Scan for the cell matching the given text and deliver its (x, y) coordinate at center. 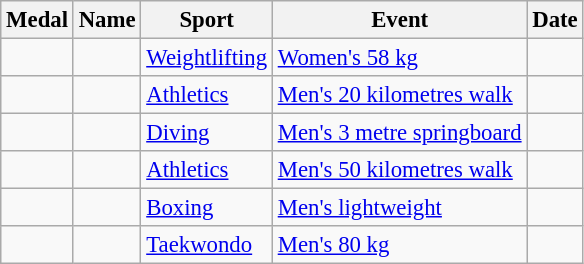
Men's 20 kilometres walk (399, 95)
Boxing (207, 208)
Men's lightweight (399, 208)
Weightlifting (207, 58)
Men's 80 kg (399, 245)
Date (555, 20)
Event (399, 20)
Women's 58 kg (399, 58)
Medal (38, 20)
Men's 3 metre springboard (399, 133)
Name (107, 20)
Diving (207, 133)
Taekwondo (207, 245)
Sport (207, 20)
Men's 50 kilometres walk (399, 170)
